Provide the (x, y) coordinate of the cell's center where the given text is located.  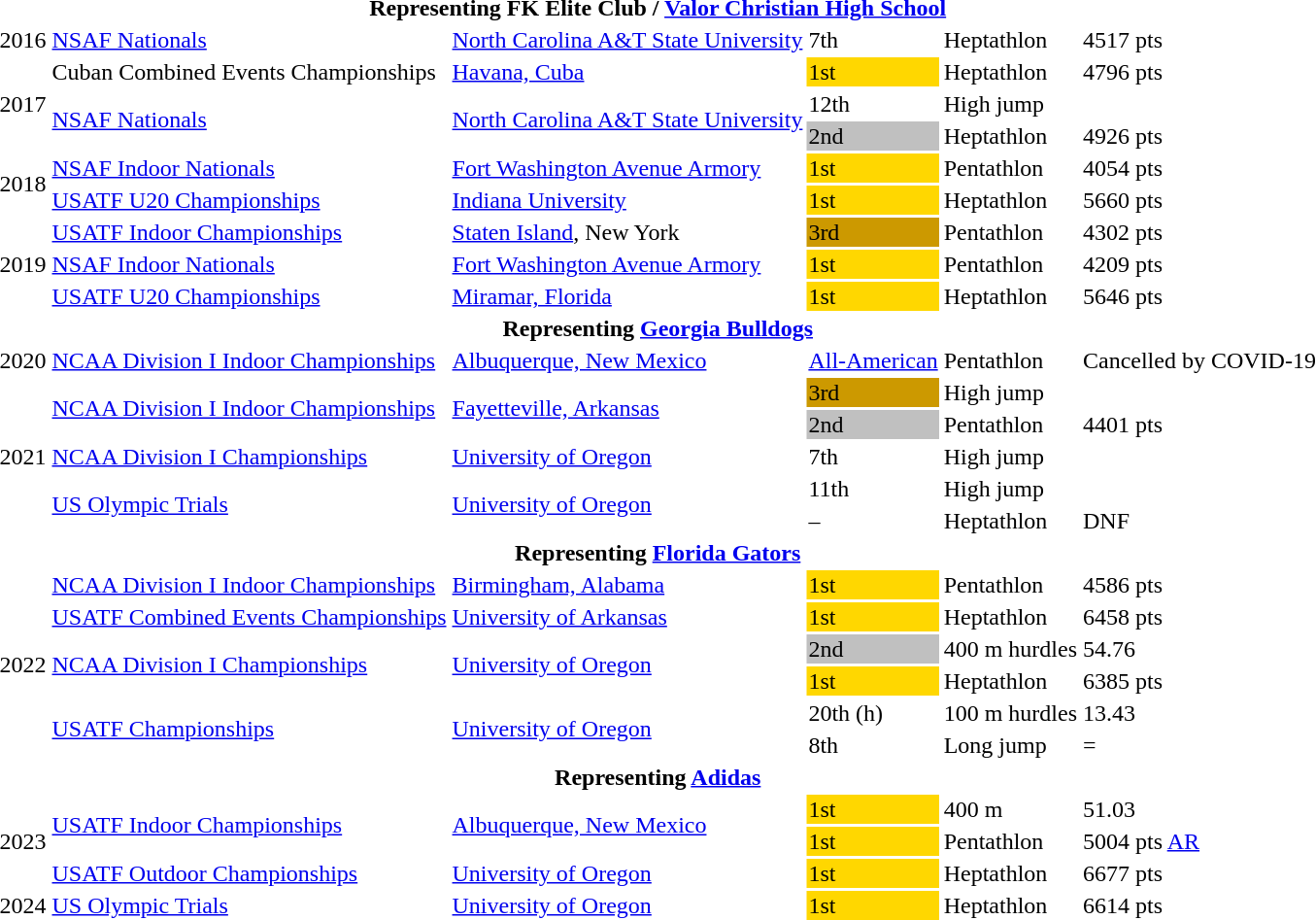
11th (873, 489)
All-American (873, 360)
400 m (1010, 809)
Staten Island, New York (627, 232)
– (873, 521)
8th (873, 745)
Long jump (1010, 745)
100 m hurdles (1010, 713)
Miramar, Florida (627, 296)
Cuban Combined Events Championships (249, 72)
Havana, Cuba (627, 72)
Fayetteville, Arkansas (627, 408)
USATF Outdoor Championships (249, 873)
12th (873, 104)
Birmingham, Alabama (627, 585)
USATF Combined Events Championships (249, 617)
USATF Championships (249, 729)
University of Arkansas (627, 617)
20th (h) (873, 713)
400 m hurdles (1010, 649)
Indiana University (627, 200)
